Determine the [X, Y] coordinate at the center of the cell enclosing the given text.  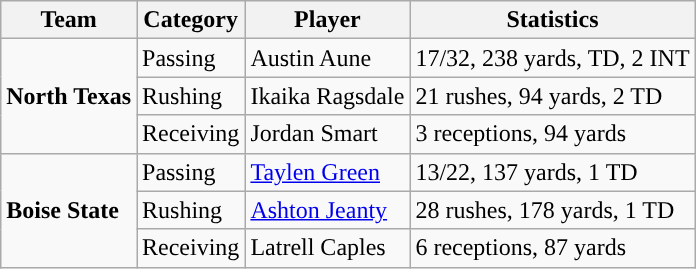
North Texas [69, 96]
6 receptions, 87 yards [552, 248]
Ikaika Ragsdale [328, 96]
Boise State [69, 210]
Team [69, 20]
28 rushes, 178 yards, 1 TD [552, 210]
13/22, 137 yards, 1 TD [552, 172]
Category [190, 20]
21 rushes, 94 yards, 2 TD [552, 96]
Latrell Caples [328, 248]
Player [328, 20]
Ashton Jeanty [328, 210]
Austin Aune [328, 58]
17/32, 238 yards, TD, 2 INT [552, 58]
Jordan Smart [328, 134]
Statistics [552, 20]
Taylen Green [328, 172]
3 receptions, 94 yards [552, 134]
